Detect which cell encompasses the target text, then output its (x, y) center coordinate. 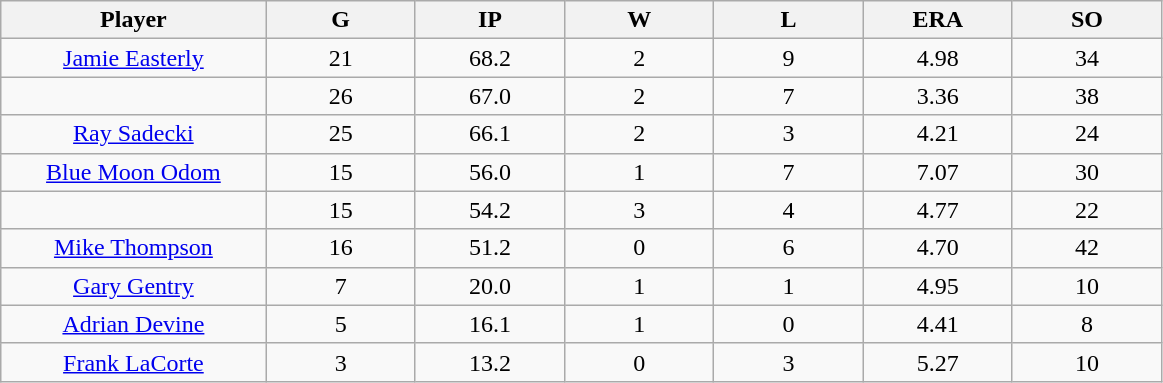
Ray Sadecki (134, 134)
4.41 (938, 324)
34 (1086, 58)
8 (1086, 324)
13.2 (490, 362)
L (788, 20)
Mike Thompson (134, 248)
4.21 (938, 134)
Blue Moon Odom (134, 172)
4.77 (938, 210)
Jamie Easterly (134, 58)
7.07 (938, 172)
6 (788, 248)
5.27 (938, 362)
38 (1086, 96)
51.2 (490, 248)
4.98 (938, 58)
9 (788, 58)
Gary Gentry (134, 286)
67.0 (490, 96)
W (640, 20)
56.0 (490, 172)
66.1 (490, 134)
54.2 (490, 210)
G (340, 20)
16.1 (490, 324)
24 (1086, 134)
Frank LaCorte (134, 362)
20.0 (490, 286)
ERA (938, 20)
25 (340, 134)
IP (490, 20)
Adrian Devine (134, 324)
5 (340, 324)
22 (1086, 210)
42 (1086, 248)
21 (340, 58)
SO (1086, 20)
30 (1086, 172)
3.36 (938, 96)
4 (788, 210)
4.70 (938, 248)
26 (340, 96)
Player (134, 20)
16 (340, 248)
68.2 (490, 58)
4.95 (938, 286)
